Scan for the cell matching the given text and deliver its [X, Y] coordinate at center. 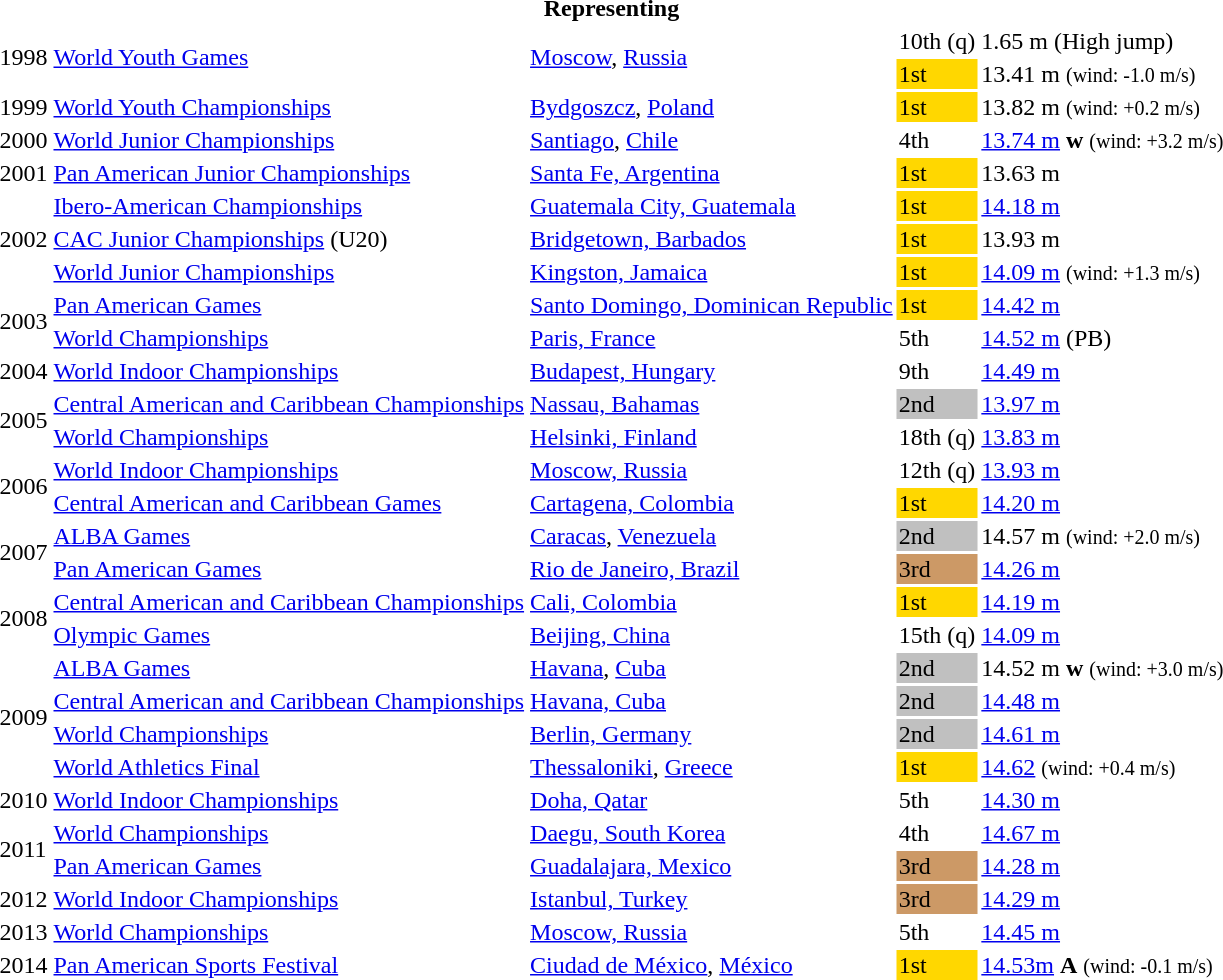
Berlin, Germany [712, 734]
Helsinki, Finland [712, 437]
Cali, Colombia [712, 602]
18th (q) [937, 437]
Kingston, Jamaica [712, 272]
World Youth Championships [289, 107]
Nassau, Bahamas [712, 404]
Daegu, South Korea [712, 833]
World Athletics Final [289, 767]
10th (q) [937, 41]
Central American and Caribbean Games [289, 503]
Istanbul, Turkey [712, 899]
Santa Fe, Argentina [712, 173]
Budapest, Hungary [712, 371]
9th [937, 371]
Pan American Junior Championships [289, 173]
World Youth Games [289, 58]
Ibero-American Championships [289, 206]
15th (q) [937, 635]
Caracas, Venezuela [712, 536]
CAC Junior Championships (U20) [289, 239]
Santiago, Chile [712, 140]
12th (q) [937, 470]
Thessaloniki, Greece [712, 767]
Olympic Games [289, 635]
Paris, France [712, 338]
Bydgoszcz, Poland [712, 107]
Cartagena, Colombia [712, 503]
Guatemala City, Guatemala [712, 206]
Beijing, China [712, 635]
Ciudad de México, México [712, 965]
Guadalajara, Mexico [712, 866]
Doha, Qatar [712, 800]
Santo Domingo, Dominican Republic [712, 305]
Rio de Janeiro, Brazil [712, 569]
Pan American Sports Festival [289, 965]
Bridgetown, Barbados [712, 239]
